From the cell containing the given text, extract its center point as (X, Y) coordinate. 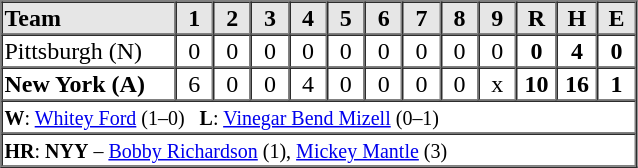
Team (89, 18)
Pittsburgh (N) (89, 50)
HR: NYY – Bobby Richardson (1), Mickey Mantle (3) (319, 150)
9 (497, 18)
16 (577, 84)
W: Whitey Ford (1–0) L: Vinegar Bend Mizell (0–1) (319, 116)
New York (A) (89, 84)
7 (422, 18)
10 (536, 84)
E (616, 18)
2 (232, 18)
3 (270, 18)
8 (459, 18)
5 (346, 18)
R (536, 18)
H (577, 18)
x (497, 84)
